Return the (X, Y) coordinate for the center point of the cell that contains the specified text.  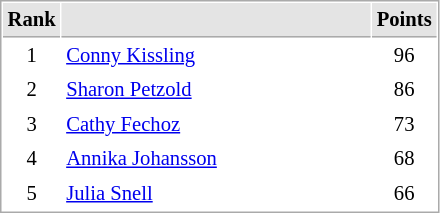
Cathy Fechoz (216, 124)
Sharon Petzold (216, 90)
1 (32, 56)
66 (404, 194)
2 (32, 90)
73 (404, 124)
Points (404, 20)
4 (32, 158)
96 (404, 56)
3 (32, 124)
86 (404, 90)
68 (404, 158)
Julia Snell (216, 194)
Conny Kissling (216, 56)
Rank (32, 20)
5 (32, 194)
Annika Johansson (216, 158)
